Pinpoint the cell where the given text exists, returning its (X, Y) midpoint coordinate. 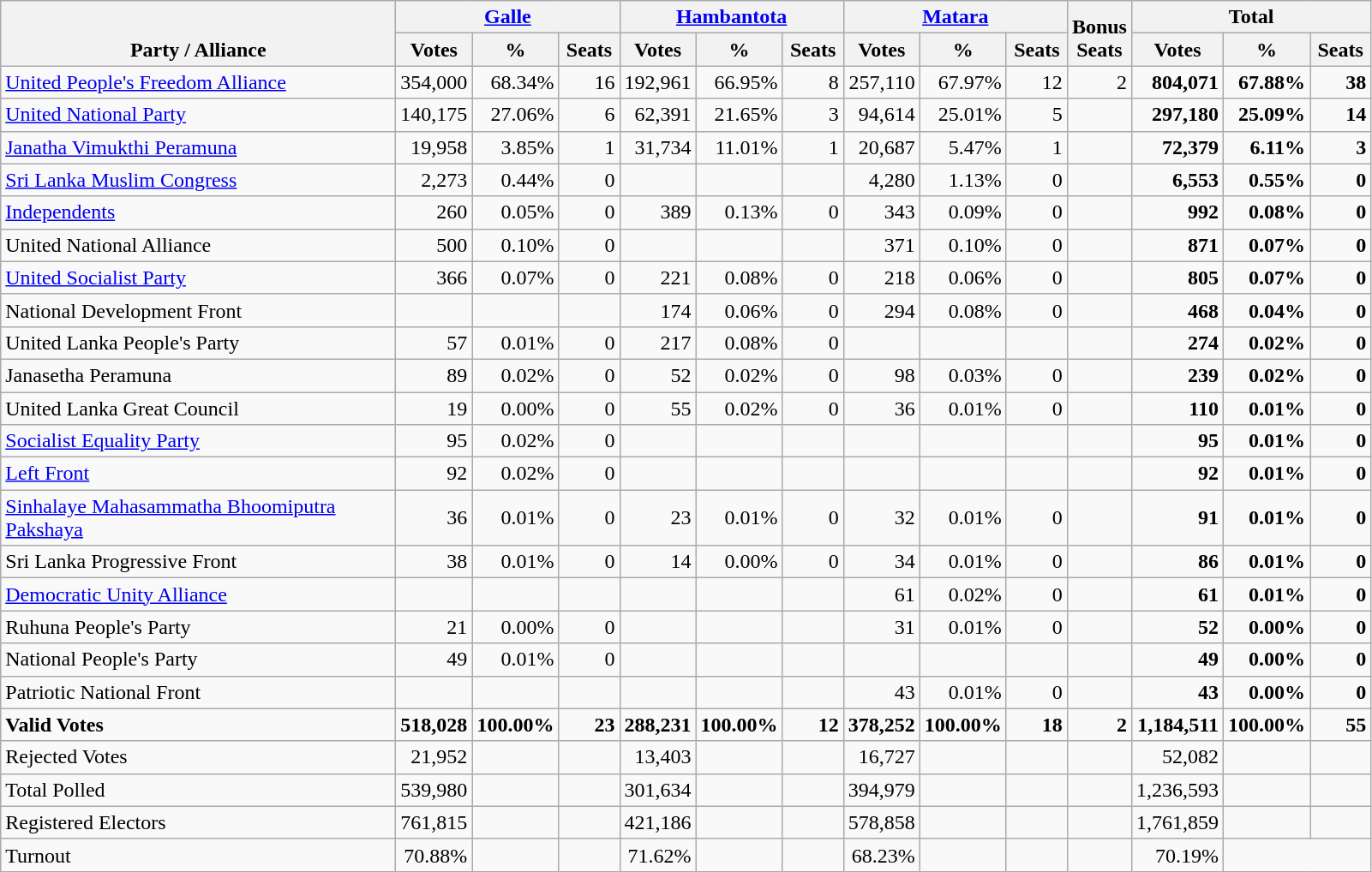
539,980 (434, 790)
1,761,859 (1177, 822)
354,000 (434, 82)
Party / Alliance (199, 33)
871 (1177, 245)
16 (590, 82)
394,979 (881, 790)
National People's Party (199, 660)
Democratic Unity Alliance (199, 594)
Matara (955, 17)
6,553 (1177, 180)
32 (881, 517)
366 (434, 278)
Valid Votes (199, 725)
25.09% (1267, 115)
United National Alliance (199, 245)
6.11% (1267, 147)
57 (434, 343)
389 (658, 212)
United Lanka People's Party (199, 343)
Registered Electors (199, 822)
31,734 (658, 147)
70.88% (434, 855)
343 (881, 212)
221 (658, 278)
16,727 (881, 757)
3.85% (516, 147)
140,175 (434, 115)
25.01% (963, 115)
Independents (199, 212)
218 (881, 278)
297,180 (1177, 115)
67.97% (963, 82)
Ruhuna People's Party (199, 627)
Socialist Equality Party (199, 441)
Janatha Vimukthi Peramuna (199, 147)
274 (1177, 343)
Total (1251, 17)
18 (1037, 725)
United Lanka Great Council (199, 409)
500 (434, 245)
Sri Lanka Muslim Congress (199, 180)
0.03% (963, 375)
21.65% (739, 115)
Hambantota (732, 17)
421,186 (658, 822)
110 (1177, 409)
992 (1177, 212)
294 (881, 310)
52,082 (1177, 757)
174 (658, 310)
United People's Freedom Alliance (199, 82)
805 (1177, 278)
4,280 (881, 180)
5 (1037, 115)
761,815 (434, 822)
27.06% (516, 115)
Patriotic National Front (199, 692)
1.13% (963, 180)
Sinhalaye Mahasammatha Bhoomiputra Pakshaya (199, 517)
11.01% (739, 147)
91 (1177, 517)
31 (881, 627)
1,236,593 (1177, 790)
239 (1177, 375)
2,273 (434, 180)
National Development Front (199, 310)
70.19% (1177, 855)
62,391 (658, 115)
13,403 (658, 757)
89 (434, 375)
Janasetha Peramuna (199, 375)
21 (434, 627)
0.04% (1267, 310)
217 (658, 343)
257,110 (881, 82)
6 (590, 115)
578,858 (881, 822)
19 (434, 409)
378,252 (881, 725)
67.88% (1267, 82)
518,028 (434, 725)
United National Party (199, 115)
0.44% (516, 180)
468 (1177, 310)
5.47% (963, 147)
Turnout (199, 855)
68.34% (516, 82)
0.55% (1267, 180)
BonusSeats (1099, 33)
United Socialist Party (199, 278)
1,184,511 (1177, 725)
192,961 (658, 82)
20,687 (881, 147)
260 (434, 212)
0.09% (963, 212)
371 (881, 245)
8 (812, 82)
0.05% (516, 212)
34 (881, 562)
Left Front (199, 474)
Rejected Votes (199, 757)
98 (881, 375)
Total Polled (199, 790)
86 (1177, 562)
66.95% (739, 82)
68.23% (881, 855)
301,634 (658, 790)
288,231 (658, 725)
0.13% (739, 212)
804,071 (1177, 82)
71.62% (658, 855)
19,958 (434, 147)
94,614 (881, 115)
Galle (507, 17)
Sri Lanka Progressive Front (199, 562)
72,379 (1177, 147)
21,952 (434, 757)
